Return (X, Y) of the center of cell containing provided text 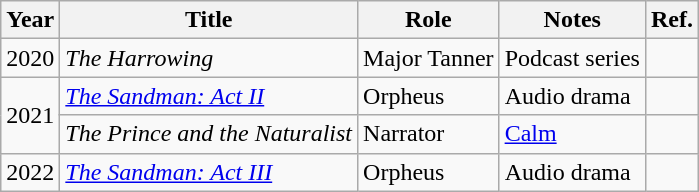
2022 (30, 172)
Role (429, 20)
Major Tanner (429, 58)
Title (209, 20)
2021 (30, 115)
The Sandman: Act II (209, 96)
2020 (30, 58)
Narrator (429, 134)
The Prince and the Naturalist (209, 134)
Podcast series (572, 58)
Calm (572, 134)
The Sandman: Act III (209, 172)
Year (30, 20)
The Harrowing (209, 58)
Notes (572, 20)
Ref. (672, 20)
